Identify which cell holds the provided text, then report its [X, Y] central coordinate. 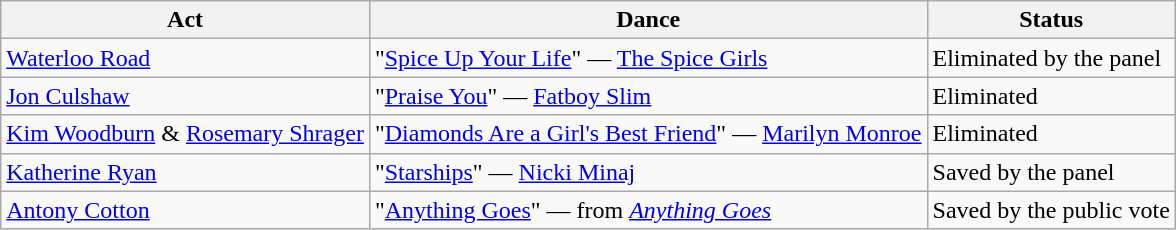
Antony Cotton [186, 210]
Eliminated by the panel [1051, 58]
"Praise You" — Fatboy Slim [648, 96]
Katherine Ryan [186, 172]
Act [186, 20]
"Starships" — Nicki Minaj [648, 172]
Status [1051, 20]
Saved by the panel [1051, 172]
"Spice Up Your Life" — The Spice Girls [648, 58]
Jon Culshaw [186, 96]
Waterloo Road [186, 58]
Saved by the public vote [1051, 210]
"Diamonds Are a Girl's Best Friend" — Marilyn Monroe [648, 134]
"Anything Goes" — from Anything Goes [648, 210]
Kim Woodburn & Rosemary Shrager [186, 134]
Dance [648, 20]
